Pinpoint the cell where the given text exists, returning its (X, Y) midpoint coordinate. 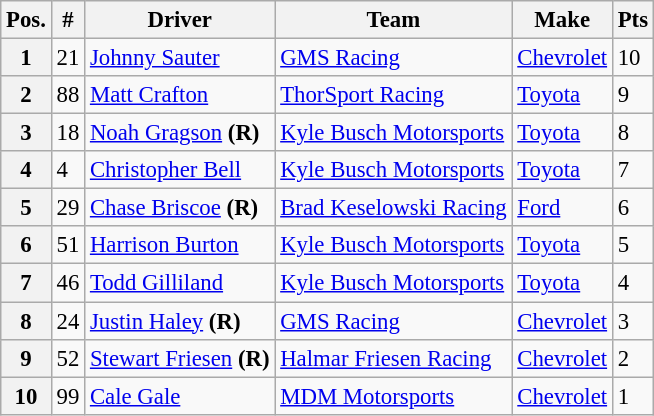
18 (68, 133)
51 (68, 245)
Make (562, 20)
Ford (562, 208)
88 (68, 95)
Stewart Friesen (R) (180, 358)
Pos. (26, 20)
99 (68, 396)
Pts (632, 20)
Cale Gale (180, 396)
ThorSport Racing (394, 95)
Chase Briscoe (R) (180, 208)
Team (394, 20)
21 (68, 58)
Noah Gragson (R) (180, 133)
Driver (180, 20)
Todd Gilliland (180, 283)
29 (68, 208)
Matt Crafton (180, 95)
52 (68, 358)
Halmar Friesen Racing (394, 358)
Harrison Burton (180, 245)
MDM Motorsports (394, 396)
46 (68, 283)
24 (68, 321)
Christopher Bell (180, 170)
Brad Keselowski Racing (394, 208)
Justin Haley (R) (180, 321)
# (68, 20)
Johnny Sauter (180, 58)
